Search for the cell housing the specified text and yield its (X, Y) center coordinate. 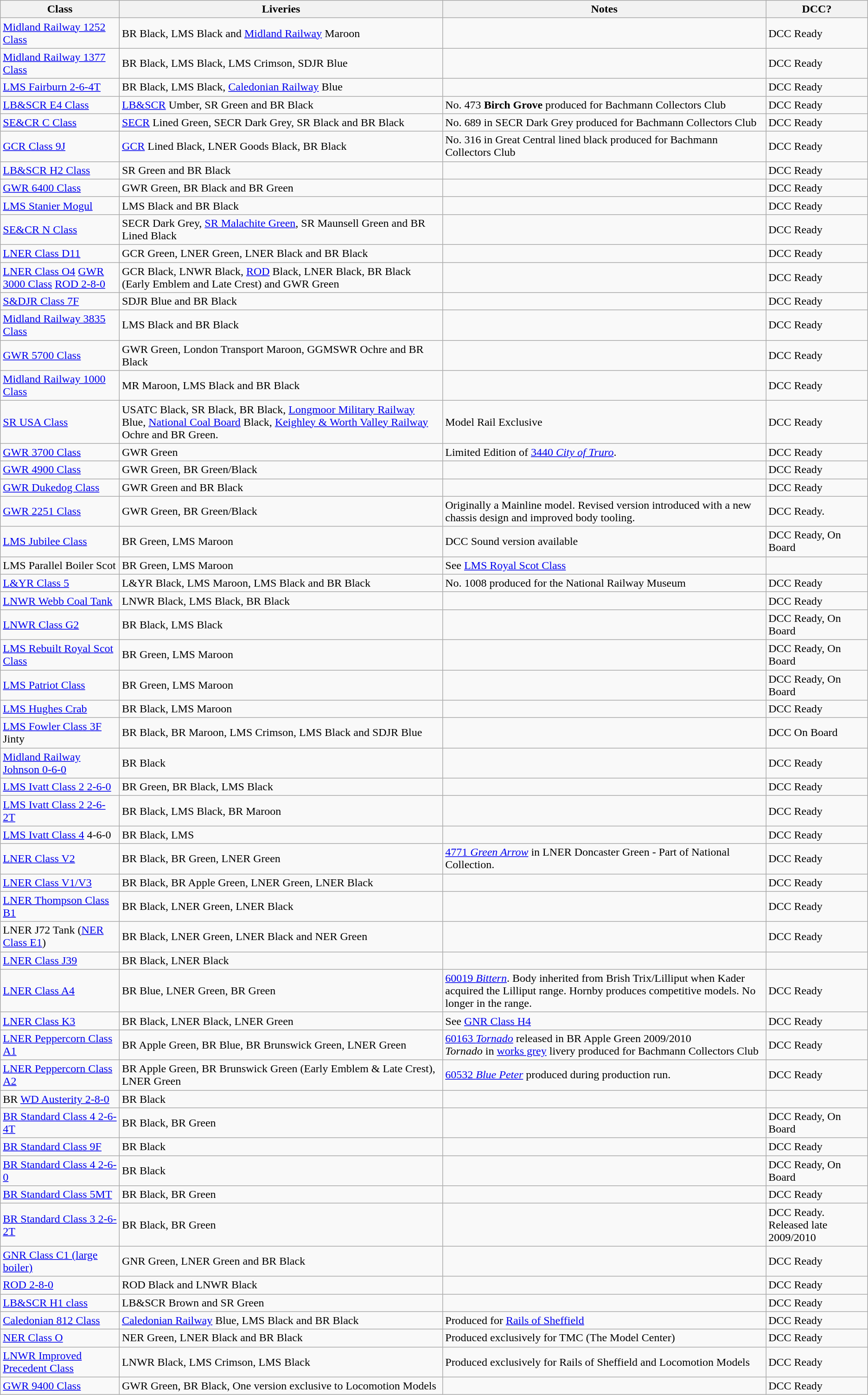
SDJR Blue and BR Black (281, 301)
No. 473 Birch Grove produced for Bachmann Collectors Club (605, 105)
See LMS Royal Scot Class (605, 565)
GWR Green, BR Black and BR Green (281, 188)
LB&SCR E4 Class (60, 105)
LNER Class D11 (60, 253)
DCC? (817, 9)
BR Black, LMS Black, BR Maroon (281, 811)
LNER Class O4 GWR 3000 Class ROD 2-8-0 (60, 277)
LNER Class K3 (60, 1021)
BR Standard Class 4 2-6-0 (60, 1171)
BR Apple Green, BR Blue, BR Brunswick Green, LNER Green (281, 1044)
L&YR Class 5 (60, 583)
SR Green and BR Black (281, 170)
LMS Fairburn 2-6-4T (60, 87)
No. 1008 produced for the National Railway Museum (605, 583)
LMS Parallel Boiler Scot (60, 565)
GWR 2251 Class (60, 511)
LMS Ivatt Class 2 2-6-0 (60, 787)
BR Standard Class 5MT (60, 1195)
LNWR Black, LMS Black, BR Black (281, 601)
L&YR Black, LMS Maroon, LMS Black and BR Black (281, 583)
No. 689 in SECR Dark Grey produced for Bachmann Collectors Club (605, 122)
BR Apple Green, BR Brunswick Green (Early Emblem & Late Crest), LNER Green (281, 1075)
Produced exclusively for Rails of Sheffield and Locomotion Models (605, 1362)
Midland Railway Johnson 0-6-0 (60, 763)
Midland Railway 1252 Class (60, 33)
BR Standard Class 4 2-6-4T (60, 1123)
GWR Green (281, 452)
ROD Black and LNWR Black (281, 1285)
Class (60, 9)
GWR 4900 Class (60, 470)
LB&SCR Umber, SR Green and BR Black (281, 105)
GNR Class C1 (large boiler) (60, 1261)
GWR 5700 Class (60, 355)
BR Standard Class 9F (60, 1147)
Produced exclusively for TMC (The Model Center) (605, 1338)
Produced for Rails of Sheffield (605, 1320)
LNER Class V1/V3 (60, 883)
No. 316 in Great Central lined black produced for Bachmann Collectors Club (605, 147)
BR Black, LNER Black, LNER Green (281, 1021)
60163 Tornado released in BR Apple Green 2009/2010Tornado in works grey livery produced for Bachmann Collectors Club (605, 1044)
BR Black, LNER Green, LNER Black and NER Green (281, 937)
LMS Rebuilt Royal Scot Class (60, 655)
LNWR Improved Precedent Class (60, 1362)
DCC Sound version available (605, 542)
LNER Class A4 (60, 991)
LMS Stanier Mogul (60, 205)
LNWR Webb Coal Tank (60, 601)
LNER Class J39 (60, 960)
GWR Green, London Transport Maroon, GGMSWR Ochre and BR Black (281, 355)
GCR Black, LNWR Black, ROD Black, LNER Black, BR Black (Early Emblem and Late Crest) and GWR Green (281, 277)
BR Black, LNER Green, LNER Black (281, 906)
GNR Green, LNER Green and BR Black (281, 1261)
NER Green, LNER Black and BR Black (281, 1338)
Model Rail Exclusive (605, 422)
LMS Patriot Class (60, 685)
BR Black, BR Apple Green, LNER Green, LNER Black (281, 883)
Originally a Mainline model. Revised version introduced with a new chassis design and improved body tooling. (605, 511)
DCC Ready. Released late 2009/2010 (817, 1225)
BR Black, LMS Black (281, 624)
GWR Dukedog Class (60, 487)
BR Black, BR Green, LNER Green (281, 859)
SE&CR N Class (60, 229)
BR Black, LMS Black and Midland Railway Maroon (281, 33)
BR Black, LMS Black, LMS Crimson, SDJR Blue (281, 63)
SECR Dark Grey, SR Malachite Green, SR Maunsell Green and BR Lined Black (281, 229)
GCR Green, LNER Green, LNER Black and BR Black (281, 253)
LMS Fowler Class 3F Jinty (60, 733)
BR Standard Class 3 2-6-2T (60, 1225)
60532 Blue Peter produced during production run. (605, 1075)
GWR Green, BR Black, One version exclusive to Locomotion Models (281, 1386)
BR Black, LMS Maroon (281, 709)
BR Black, BR Maroon, LMS Crimson, LMS Black and SDJR Blue (281, 733)
LB&SCR Brown and SR Green (281, 1303)
GWR Green and BR Black (281, 487)
GWR 6400 Class (60, 188)
4771 Green Arrow in LNER Doncaster Green - Part of National Collection. (605, 859)
Midland Railway 1377 Class (60, 63)
LNER Class V2 (60, 859)
Notes (605, 9)
SR USA Class (60, 422)
LNER Peppercorn Class A2 (60, 1075)
GCR Lined Black, LNER Goods Black, BR Black (281, 147)
LNWR Class G2 (60, 624)
BR Black, LMS (281, 835)
LB&SCR H2 Class (60, 170)
MR Maroon, LMS Black and BR Black (281, 386)
S&DJR Class 7F (60, 301)
Midland Railway 1000 Class (60, 386)
LNER Peppercorn Class A1 (60, 1044)
LNWR Black, LMS Crimson, LMS Black (281, 1362)
BR Black, LMS Black, Caledonian Railway Blue (281, 87)
LMS Hughes Crab (60, 709)
LMS Ivatt Class 2 2-6-2T (60, 811)
LNER J72 Tank (NER Class E1) (60, 937)
BR WD Austerity 2-8-0 (60, 1099)
NER Class O (60, 1338)
Caledonian Railway Blue, LMS Black and BR Black (281, 1320)
Limited Edition of 3440 City of Truro. (605, 452)
LB&SCR H1 class (60, 1303)
BR Black, LNER Black (281, 960)
USATC Black, SR Black, BR Black, Longmoor Military Railway Blue, National Coal Board Black, Keighley & Worth Valley Railway Ochre and BR Green. (281, 422)
LMS Jubilee Class (60, 542)
DCC Ready. (817, 511)
SE&CR C Class (60, 122)
See GNR Class H4 (605, 1021)
ROD 2-8-0 (60, 1285)
Midland Railway 3835 Class (60, 326)
Caledonian 812 Class (60, 1320)
GWR 9400 Class (60, 1386)
GWR 3700 Class (60, 452)
GCR Class 9J (60, 147)
Liveries (281, 9)
LNER Thompson Class B1 (60, 906)
BR Green, BR Black, LMS Black (281, 787)
LMS Ivatt Class 4 4-6-0 (60, 835)
SECR Lined Green, SECR Dark Grey, SR Black and BR Black (281, 122)
DCC On Board (817, 733)
BR Blue, LNER Green, BR Green (281, 991)
